For the text-containing cell, return its midpoint in [x, y] coordinate format. 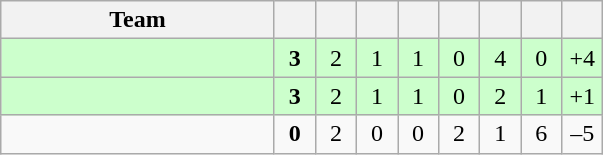
6 [542, 134]
Team [138, 20]
4 [500, 58]
+4 [582, 58]
+1 [582, 96]
–5 [582, 134]
